Determine the [x, y] coordinate at the center of the cell enclosing the given text.  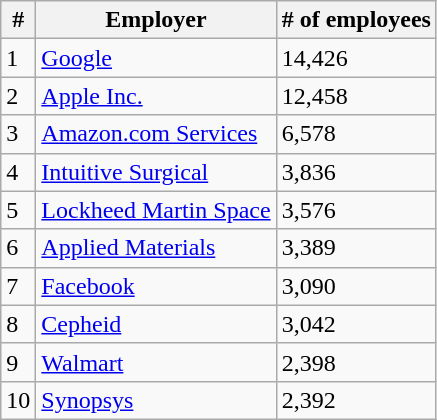
8 [18, 324]
3 [18, 134]
2 [18, 96]
3,576 [356, 210]
Apple Inc. [156, 96]
Synopsys [156, 400]
Lockheed Martin Space [156, 210]
2,392 [356, 400]
4 [18, 172]
Google [156, 58]
Walmart [156, 362]
6,578 [356, 134]
14,426 [356, 58]
Cepheid [156, 324]
5 [18, 210]
9 [18, 362]
3,389 [356, 248]
6 [18, 248]
3,042 [356, 324]
12,458 [356, 96]
Applied Materials [156, 248]
10 [18, 400]
Facebook [156, 286]
3,090 [356, 286]
# of employees [356, 20]
1 [18, 58]
Amazon.com Services [156, 134]
2,398 [356, 362]
7 [18, 286]
# [18, 20]
3,836 [356, 172]
Intuitive Surgical [156, 172]
Employer [156, 20]
